Determine the [x, y] coordinate at the center of the cell enclosing the given text.  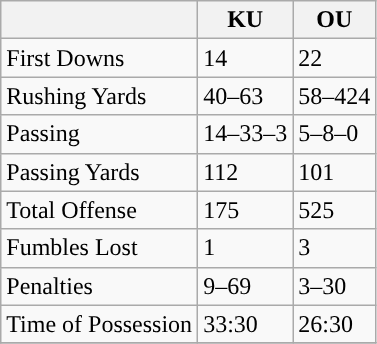
First Downs [100, 58]
KU [246, 20]
5–8–0 [334, 134]
14 [246, 58]
101 [334, 172]
26:30 [334, 324]
Fumbles Lost [100, 248]
OU [334, 20]
3 [334, 248]
Total Offense [100, 210]
14–33–3 [246, 134]
112 [246, 172]
Passing [100, 134]
33:30 [246, 324]
9–69 [246, 286]
40–63 [246, 96]
22 [334, 58]
58–424 [334, 96]
1 [246, 248]
175 [246, 210]
Time of Possession [100, 324]
Passing Yards [100, 172]
525 [334, 210]
Rushing Yards [100, 96]
3–30 [334, 286]
Penalties [100, 286]
